Identify which cell holds the provided text, then report its [x, y] central coordinate. 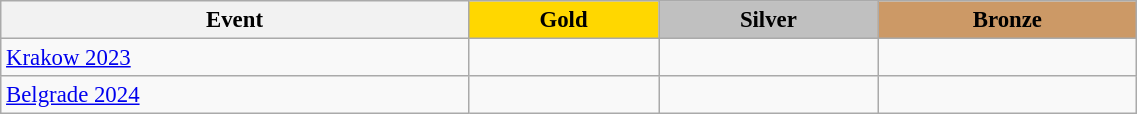
Belgrade 2024 [235, 95]
Krakow 2023 [235, 58]
Gold [563, 20]
Event [235, 20]
Silver [768, 20]
Bronze [1008, 20]
